Return the [x, y] coordinate for the center point of the cell that contains the specified text.  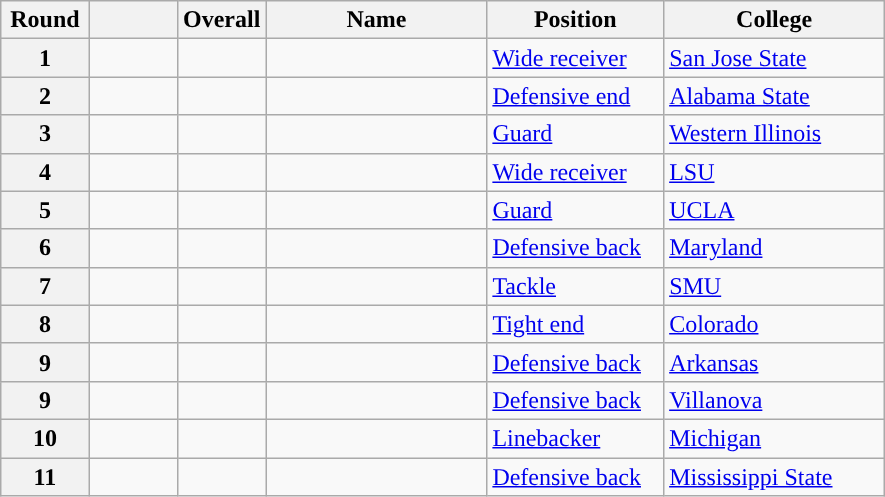
3 [45, 134]
4 [45, 172]
7 [45, 286]
Michigan [774, 438]
Name [376, 20]
6 [45, 248]
Western Illinois [774, 134]
Villanova [774, 400]
UCLA [774, 210]
2 [45, 96]
SMU [774, 286]
1 [45, 58]
San Jose State [774, 58]
Overall [222, 20]
Colorado [774, 324]
10 [45, 438]
Round [45, 20]
Arkansas [774, 362]
5 [45, 210]
Maryland [774, 248]
Mississippi State [774, 477]
Position [576, 20]
Tight end [576, 324]
Alabama State [774, 96]
Tackle [576, 286]
11 [45, 477]
LSU [774, 172]
College [774, 20]
Linebacker [576, 438]
Defensive end [576, 96]
8 [45, 324]
